Capture the cell that displays the provided text and extract its (X, Y) central coordinate. 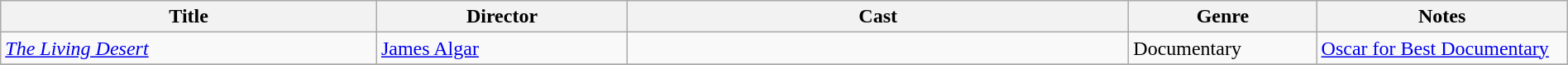
Cast (878, 17)
Documentary (1222, 48)
Notes (1442, 17)
Genre (1222, 17)
Director (501, 17)
Title (189, 17)
The Living Desert (189, 48)
James Algar (501, 48)
Oscar for Best Documentary (1442, 48)
